Return (X, Y) of the center of cell containing provided text 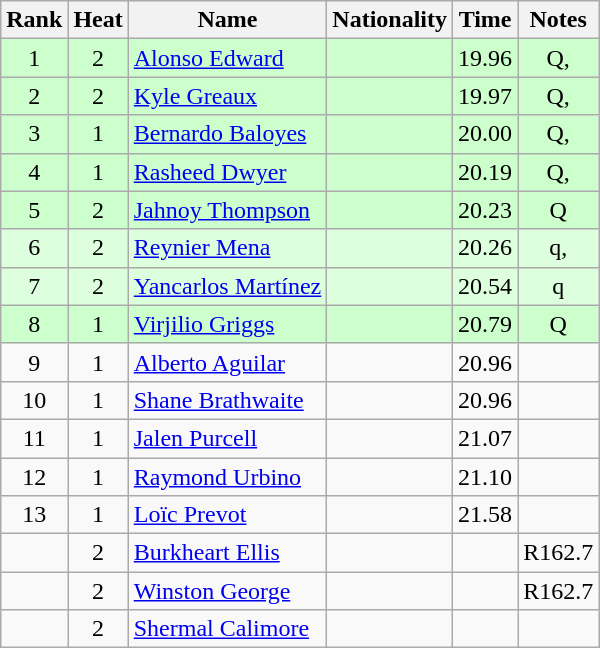
Raymond Urbino (228, 477)
19.96 (486, 58)
5 (34, 210)
Jalen Purcell (228, 438)
20.00 (486, 134)
Alberto Aguilar (228, 362)
Rank (34, 20)
12 (34, 477)
Notes (558, 20)
Name (228, 20)
Yancarlos Martínez (228, 286)
Virjilio Griggs (228, 324)
Rasheed Dwyer (228, 172)
Shermal Calimore (228, 629)
21.58 (486, 515)
q, (558, 248)
21.07 (486, 438)
Nationality (390, 20)
20.19 (486, 172)
7 (34, 286)
11 (34, 438)
q (558, 286)
Kyle Greaux (228, 96)
Shane Brathwaite (228, 400)
6 (34, 248)
Time (486, 20)
13 (34, 515)
Heat (98, 20)
20.54 (486, 286)
Bernardo Baloyes (228, 134)
Reynier Mena (228, 248)
4 (34, 172)
20.23 (486, 210)
20.79 (486, 324)
20.26 (486, 248)
Burkheart Ellis (228, 553)
Jahnoy Thompson (228, 210)
Loïc Prevot (228, 515)
Alonso Edward (228, 58)
8 (34, 324)
21.10 (486, 477)
19.97 (486, 96)
10 (34, 400)
3 (34, 134)
9 (34, 362)
Winston George (228, 591)
